Determine the [X, Y] coordinate at the center of the cell enclosing the given text.  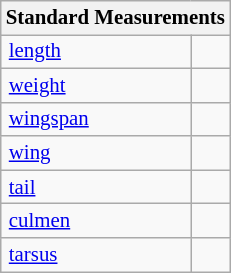
weight [96, 85]
tarsus [96, 255]
wingspan [96, 119]
culmen [96, 221]
wing [96, 153]
Standard Measurements [116, 18]
length [96, 51]
tail [96, 187]
